Return (X, Y) of the center of cell containing provided text 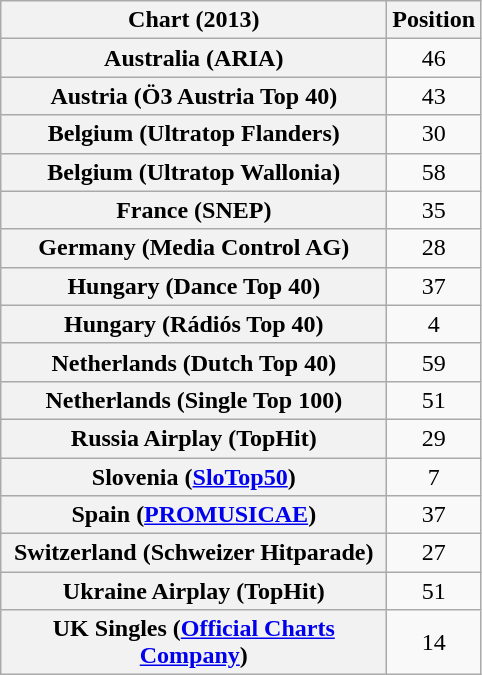
Switzerland (Schweizer Hitparade) (194, 553)
7 (434, 477)
Germany (Media Control AG) (194, 248)
Netherlands (Single Top 100) (194, 400)
27 (434, 553)
Belgium (Ultratop Flanders) (194, 134)
58 (434, 172)
43 (434, 96)
30 (434, 134)
Austria (Ö3 Austria Top 40) (194, 96)
Slovenia (SloTop50) (194, 477)
Ukraine Airplay (TopHit) (194, 591)
Netherlands (Dutch Top 40) (194, 362)
Hungary (Dance Top 40) (194, 286)
29 (434, 438)
14 (434, 642)
France (SNEP) (194, 210)
4 (434, 324)
Russia Airplay (TopHit) (194, 438)
UK Singles (Official Charts Company) (194, 642)
59 (434, 362)
Hungary (Rádiós Top 40) (194, 324)
35 (434, 210)
Position (434, 20)
Belgium (Ultratop Wallonia) (194, 172)
46 (434, 58)
Chart (2013) (194, 20)
Spain (PROMUSICAE) (194, 515)
Australia (ARIA) (194, 58)
28 (434, 248)
